For the text-containing cell, return its midpoint in (X, Y) coordinate format. 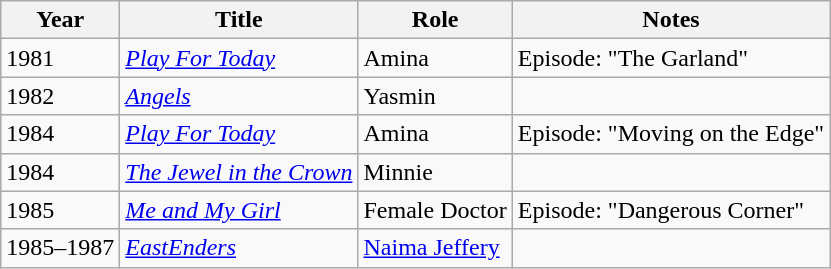
Minnie (435, 172)
Role (435, 20)
1981 (60, 58)
Episode: "The Garland" (670, 58)
1982 (60, 96)
Episode: "Moving on the Edge" (670, 134)
Episode: "Dangerous Corner" (670, 210)
1985–1987 (60, 248)
Female Doctor (435, 210)
Me and My Girl (239, 210)
Naima Jeffery (435, 248)
1985 (60, 210)
Title (239, 20)
Angels (239, 96)
The Jewel in the Crown (239, 172)
Yasmin (435, 96)
Notes (670, 20)
EastEnders (239, 248)
Year (60, 20)
